Capture the cell that displays the provided text and extract its [X, Y] central coordinate. 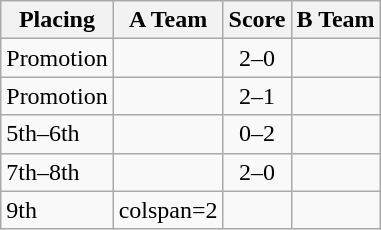
colspan=2 [168, 210]
Score [257, 20]
A Team [168, 20]
5th–6th [57, 134]
Placing [57, 20]
B Team [336, 20]
2–1 [257, 96]
7th–8th [57, 172]
0–2 [257, 134]
9th [57, 210]
